Provide the [x, y] coordinate of the cell's center where the given text is located.  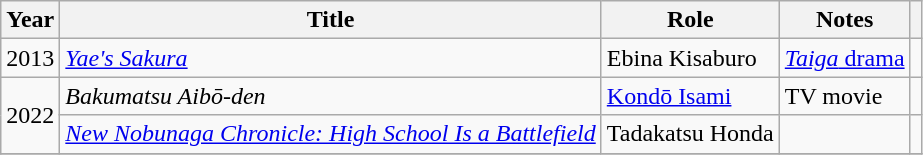
2013 [30, 58]
2022 [30, 115]
Title [330, 20]
Tadakatsu Honda [690, 134]
Yae's Sakura [330, 58]
Ebina Kisaburo [690, 58]
Kondō Isami [690, 96]
Notes [844, 20]
Role [690, 20]
TV movie [844, 96]
Bakumatsu Aibō-den [330, 96]
Year [30, 20]
New Nobunaga Chronicle: High School Is a Battlefield [330, 134]
Taiga drama [844, 58]
